Return the (X, Y) coordinate for the center point of the cell that contains the specified text.  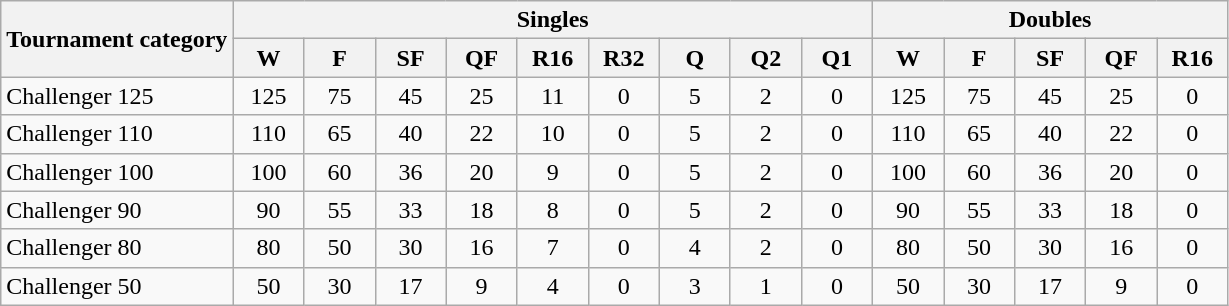
3 (694, 286)
Challenger 80 (117, 248)
Challenger 100 (117, 172)
Challenger 110 (117, 134)
Q2 (766, 58)
Tournament category (117, 39)
10 (552, 134)
Challenger 90 (117, 210)
1 (766, 286)
Challenger 125 (117, 96)
Challenger 50 (117, 286)
Doubles (1050, 20)
8 (552, 210)
Singles (553, 20)
7 (552, 248)
11 (552, 96)
Q (694, 58)
Q1 (836, 58)
R32 (624, 58)
